Capture the cell that displays the provided text and extract its [x, y] central coordinate. 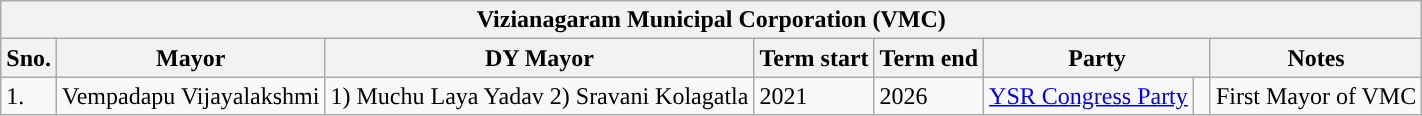
Mayor [191, 58]
Notes [1316, 58]
Term end [929, 58]
2026 [929, 96]
Vizianagaram Municipal Corporation (VMC) [712, 20]
Party [1098, 58]
DY Mayor [540, 58]
Vempadapu Vijayalakshmi [191, 96]
Sno. [29, 58]
First Mayor of VMC [1316, 96]
YSR Congress Party [1089, 96]
2021 [814, 96]
Term start [814, 58]
1. [29, 96]
1) Muchu Laya Yadav 2) Sravani Kolagatla [540, 96]
